Pinpoint the cell where the given text exists, returning its (x, y) midpoint coordinate. 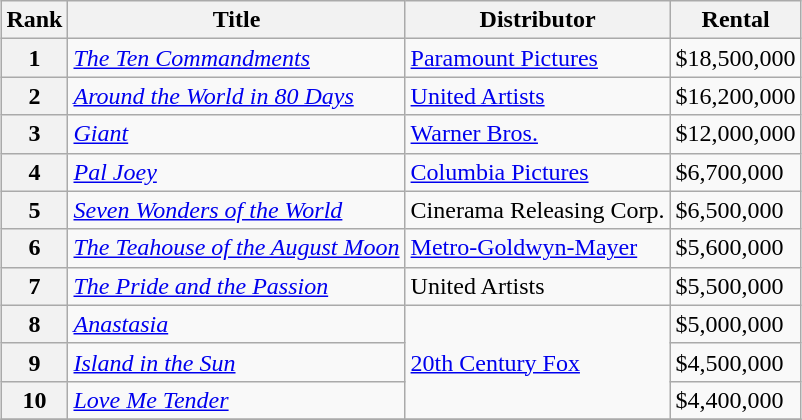
Giant (236, 134)
The Ten Commandments (236, 58)
10 (34, 400)
3 (34, 134)
$6,500,000 (736, 210)
$5,600,000 (736, 248)
Island in the Sun (236, 362)
Around the World in 80 Days (236, 96)
Rental (736, 20)
1 (34, 58)
6 (34, 248)
9 (34, 362)
$4,500,000 (736, 362)
$16,200,000 (736, 96)
Title (236, 20)
Warner Bros. (538, 134)
Love Me Tender (236, 400)
The Teahouse of the August Moon (236, 248)
4 (34, 172)
Metro-Goldwyn-Mayer (538, 248)
Rank (34, 20)
2 (34, 96)
$5,500,000 (736, 286)
Anastasia (236, 324)
Seven Wonders of the World (236, 210)
$4,400,000 (736, 400)
$12,000,000 (736, 134)
Columbia Pictures (538, 172)
5 (34, 210)
$6,700,000 (736, 172)
The Pride and the Passion (236, 286)
Distributor (538, 20)
20th Century Fox (538, 362)
$18,500,000 (736, 58)
8 (34, 324)
Cinerama Releasing Corp. (538, 210)
$5,000,000 (736, 324)
Paramount Pictures (538, 58)
7 (34, 286)
Pal Joey (236, 172)
